Identify which cell holds the provided text, then report its [X, Y] central coordinate. 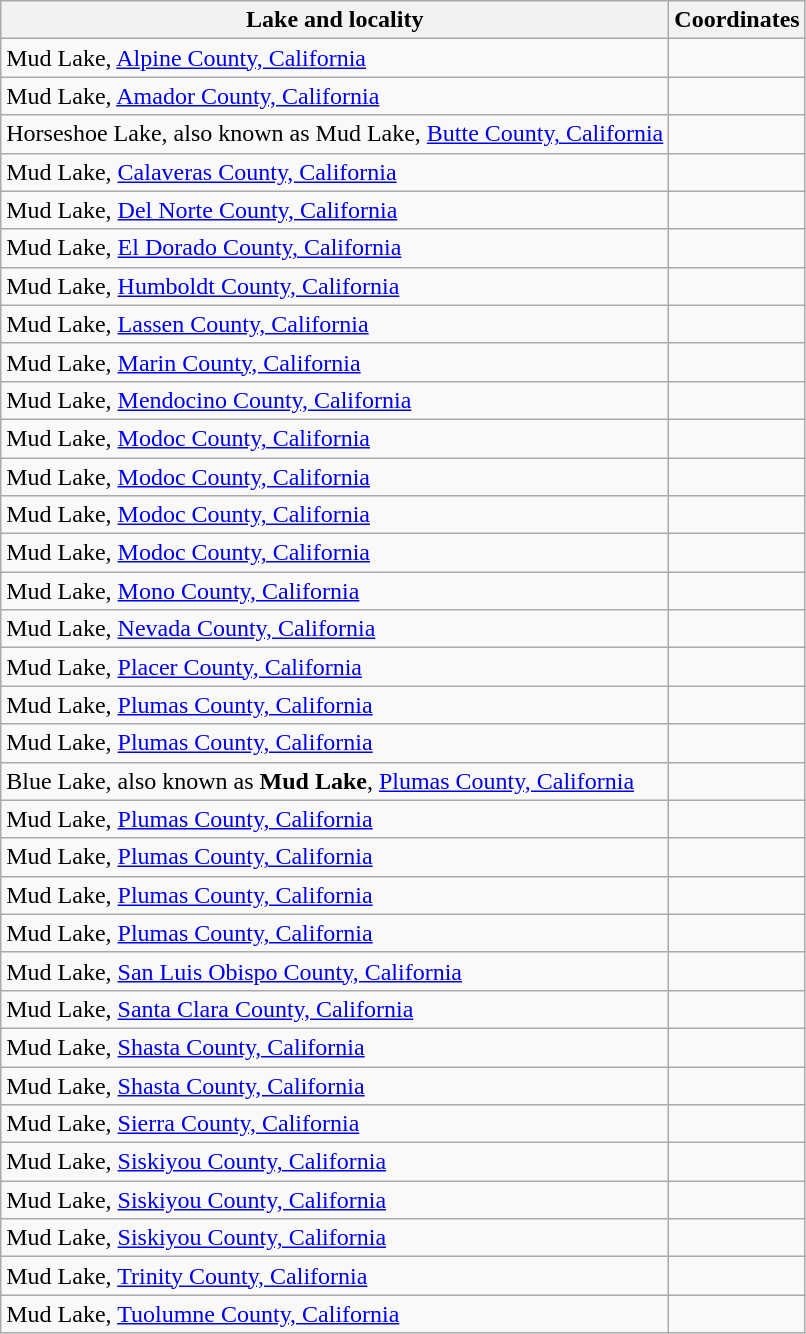
Mud Lake, Marin County, California [335, 362]
Coordinates [737, 20]
Mud Lake, Nevada County, California [335, 629]
Mud Lake, Trinity County, California [335, 1276]
Mud Lake, Mono County, California [335, 591]
Mud Lake, Amador County, California [335, 96]
Mud Lake, San Luis Obispo County, California [335, 971]
Mud Lake, Sierra County, California [335, 1124]
Mud Lake, Humboldt County, California [335, 286]
Mud Lake, Mendocino County, California [335, 400]
Mud Lake, Del Norte County, California [335, 210]
Mud Lake, Placer County, California [335, 667]
Lake and locality [335, 20]
Mud Lake, Tuolumne County, California [335, 1314]
Mud Lake, Calaveras County, California [335, 172]
Mud Lake, Santa Clara County, California [335, 1009]
Mud Lake, El Dorado County, California [335, 248]
Mud Lake, Lassen County, California [335, 324]
Mud Lake, Alpine County, California [335, 58]
Blue Lake, also known as Mud Lake, Plumas County, California [335, 781]
Horseshoe Lake, also known as Mud Lake, Butte County, California [335, 134]
